Search for the cell housing the specified text and yield its [X, Y] center coordinate. 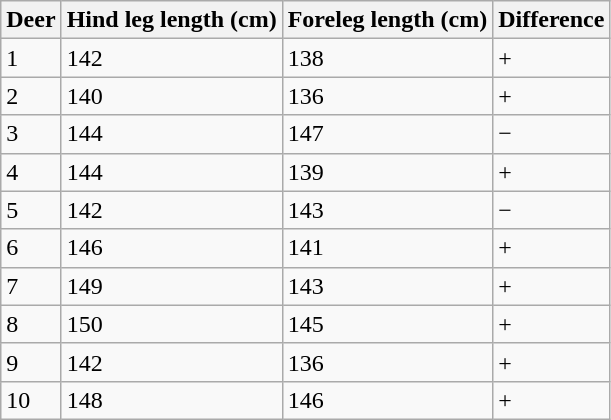
4 [31, 172]
10 [31, 400]
Foreleg length (cm) [388, 20]
Deer [31, 20]
149 [172, 286]
150 [172, 324]
5 [31, 210]
145 [388, 324]
141 [388, 248]
139 [388, 172]
8 [31, 324]
Difference [552, 20]
7 [31, 286]
3 [31, 134]
148 [172, 400]
6 [31, 248]
138 [388, 58]
140 [172, 96]
1 [31, 58]
9 [31, 362]
2 [31, 96]
147 [388, 134]
Hind leg length (cm) [172, 20]
